Return (X, Y) of the center of cell containing provided text 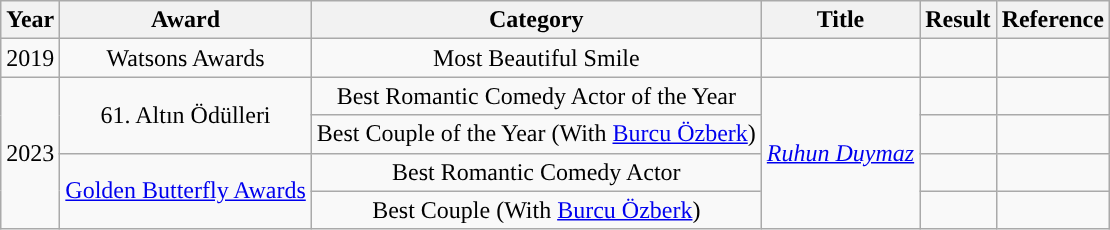
61. Altın Ödülleri (186, 115)
Best Romantic Comedy Actor of the Year (536, 96)
Most Beautiful Smile (536, 58)
2023 (30, 153)
Title (840, 20)
Best Couple of the Year (With Burcu Özberk) (536, 134)
Best Romantic Comedy Actor (536, 172)
Reference (1052, 20)
Best Couple (With Burcu Özberk) (536, 210)
Watsons Awards (186, 58)
Ruhun Duymaz (840, 153)
Category (536, 20)
Golden Butterfly Awards (186, 191)
Year (30, 20)
2019 (30, 58)
Award (186, 20)
Result (958, 20)
